Scan for the cell matching the given text and deliver its (x, y) coordinate at center. 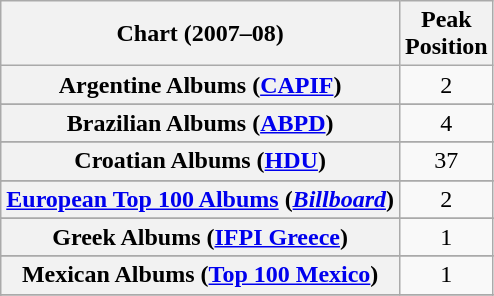
Greek Albums (IFPI Greece) (200, 237)
Brazilian Albums (ABPD) (200, 123)
Croatian Albums (HDU) (200, 161)
Argentine Albums (CAPIF) (200, 85)
Chart (2007–08) (200, 34)
Mexican Albums (Top 100 Mexico) (200, 275)
37 (446, 161)
PeakPosition (446, 34)
European Top 100 Albums (Billboard) (200, 199)
4 (446, 123)
